For the text-containing cell, return its midpoint in [x, y] coordinate format. 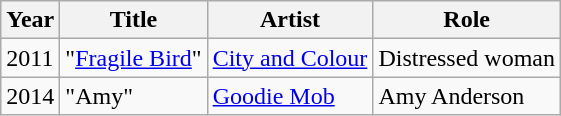
"Fragile Bird" [134, 58]
"Amy" [134, 96]
Title [134, 20]
2014 [30, 96]
2011 [30, 58]
Year [30, 20]
Artist [290, 20]
Amy Anderson [467, 96]
Goodie Mob [290, 96]
Role [467, 20]
City and Colour [290, 58]
Distressed woman [467, 58]
